Extract the [x, y] coordinate from the center of the cell holding the provided text.  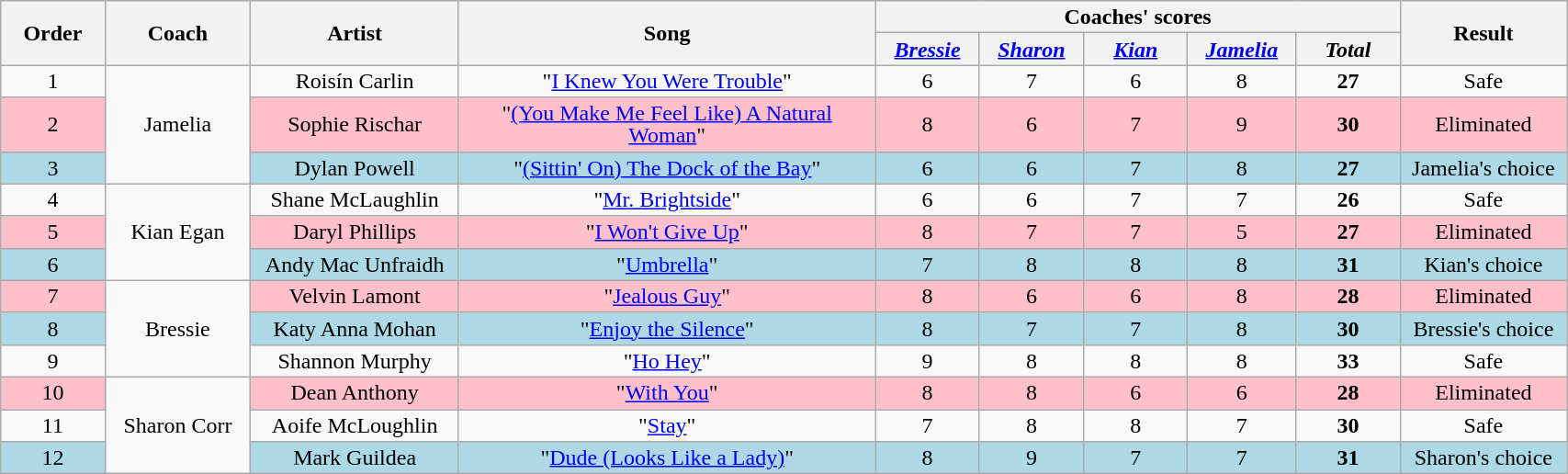
Sharon Corr [178, 424]
Roisín Carlin [355, 81]
Total [1348, 50]
"Umbrella" [667, 265]
"Enjoy the Silence" [667, 329]
3 [53, 167]
11 [53, 426]
Sophie Rischar [355, 125]
Kian's choice [1483, 265]
Song [667, 33]
2 [53, 125]
Dean Anthony [355, 393]
Mark Guildea [355, 457]
Aoife McLoughlin [355, 426]
Coach [178, 33]
Coaches' scores [1137, 17]
4 [53, 200]
Artist [355, 33]
Result [1483, 33]
Shane McLaughlin [355, 200]
"I Knew You Were Trouble" [667, 81]
"Stay" [667, 426]
"(Sittin' On) The Dock of the Bay" [667, 167]
Dylan Powell [355, 167]
Daryl Phillips [355, 231]
"I Won't Give Up" [667, 231]
Velvin Lamont [355, 296]
"With You" [667, 393]
"(You Make Me Feel Like) A Natural Woman" [667, 125]
10 [53, 393]
Sharon [1031, 50]
33 [1348, 360]
Sharon's choice [1483, 457]
1 [53, 81]
Kian [1135, 50]
"Dude (Looks Like a Lady)" [667, 457]
Andy Mac Unfraidh [355, 265]
"Jealous Guy" [667, 296]
Shannon Murphy [355, 360]
Katy Anna Mohan [355, 329]
12 [53, 457]
Bressie's choice [1483, 329]
"Ho Hey" [667, 360]
26 [1348, 200]
"Mr. Brightside" [667, 200]
Order [53, 33]
Kian Egan [178, 231]
Jamelia's choice [1483, 167]
